Capture the cell that displays the provided text and extract its [X, Y] central coordinate. 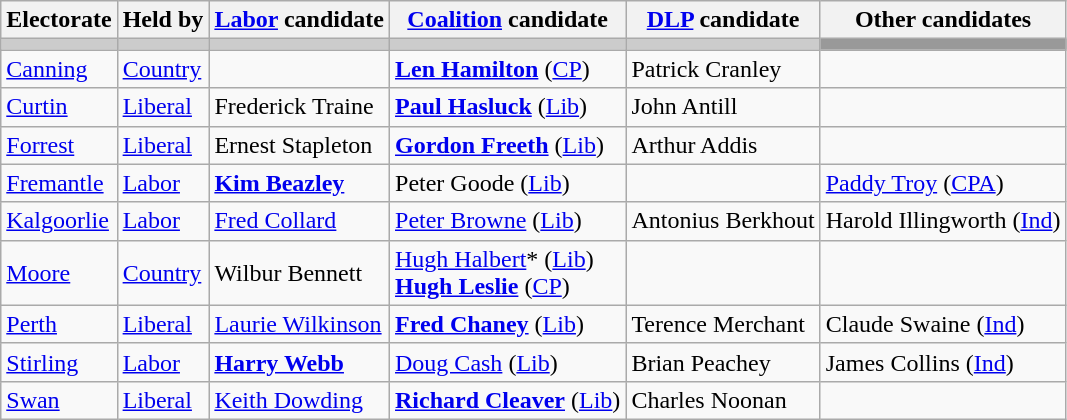
Len Hamilton (CP) [508, 69]
James Collins (Ind) [943, 362]
Paul Hasluck (Lib) [508, 107]
Moore [59, 272]
Peter Goode (Lib) [508, 183]
John Antill [723, 107]
Coalition candidate [508, 20]
Hugh Halbert* (Lib)Hugh Leslie (CP) [508, 272]
Fred Collard [300, 221]
Laurie Wilkinson [300, 324]
Labor candidate [300, 20]
Stirling [59, 362]
Antonius Berkhout [723, 221]
Perth [59, 324]
Electorate [59, 20]
Terence Merchant [723, 324]
Fremantle [59, 183]
Ernest Stapleton [300, 145]
Brian Peachey [723, 362]
Harold Illingworth (Ind) [943, 221]
Held by [163, 20]
Keith Dowding [300, 400]
Curtin [59, 107]
Doug Cash (Lib) [508, 362]
Peter Browne (Lib) [508, 221]
Harry Webb [300, 362]
Claude Swaine (Ind) [943, 324]
Other candidates [943, 20]
Canning [59, 69]
Swan [59, 400]
Richard Cleaver (Lib) [508, 400]
DLP candidate [723, 20]
Kim Beazley [300, 183]
Patrick Cranley [723, 69]
Gordon Freeth (Lib) [508, 145]
Kalgoorlie [59, 221]
Wilbur Bennett [300, 272]
Fred Chaney (Lib) [508, 324]
Arthur Addis [723, 145]
Paddy Troy (CPA) [943, 183]
Charles Noonan [723, 400]
Forrest [59, 145]
Frederick Traine [300, 107]
